Identify which cell holds the provided text, then report its [x, y] central coordinate. 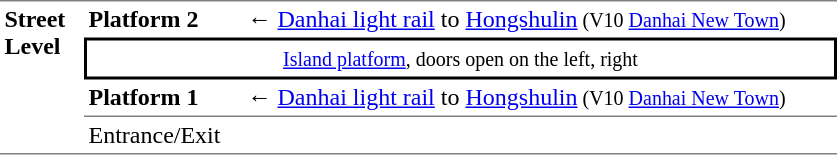
Platform 1 [164, 99]
Entrance/Exit [164, 136]
Platform 2 [164, 19]
Street Level [42, 77]
Island platform, doors open on the left, right [460, 59]
